For the text-containing cell, return its midpoint in (X, Y) coordinate format. 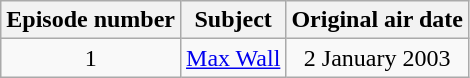
Subject (234, 20)
1 (91, 58)
Max Wall (234, 58)
2 January 2003 (378, 58)
Episode number (91, 20)
Original air date (378, 20)
